Scan for the cell matching the given text and deliver its (X, Y) coordinate at center. 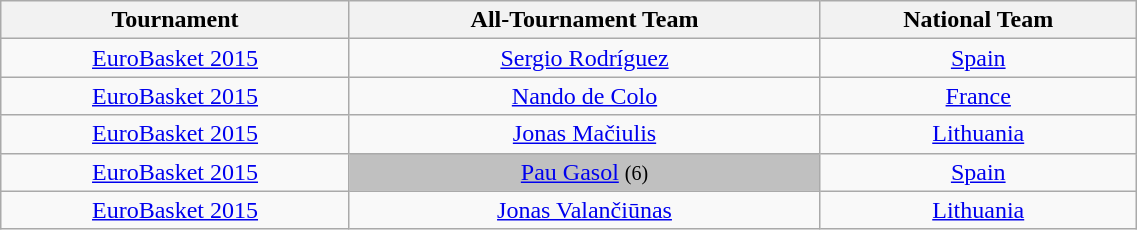
Sergio Rodríguez (584, 58)
Tournament (176, 20)
Nando de Colo (584, 96)
National Team (978, 20)
France (978, 96)
Pau Gasol (6) (584, 172)
Jonas Valančiūnas (584, 210)
Jonas Mačiulis (584, 134)
All-Tournament Team (584, 20)
